Determine the [x, y] coordinate at the center of the cell enclosing the given text.  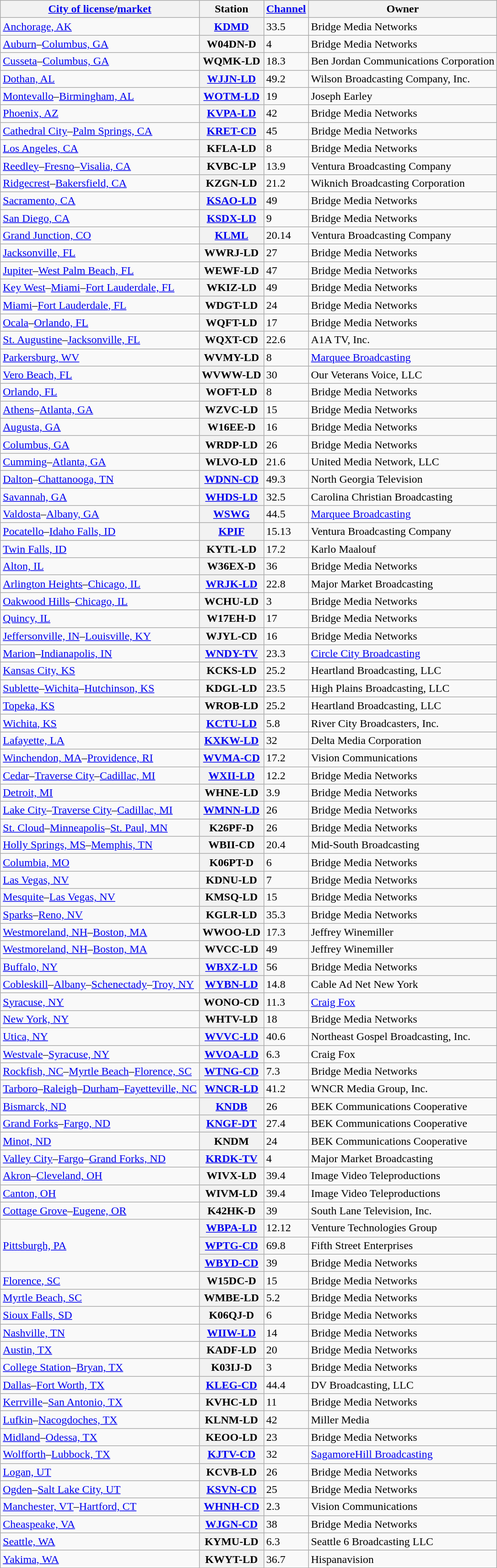
Montevallo–Birmingham, AL [100, 96]
56 [286, 967]
Syracuse, NY [100, 1002]
Lufkin–Nacogdoches, TX [100, 1420]
Bismarck, ND [100, 1106]
Tarboro–Raleigh–Durham–Fayetteville, NC [100, 1089]
Dalton–Chattanooga, TN [100, 479]
WVCC-LD [232, 949]
A1A TV, Inc. [403, 340]
WOTM-LD [232, 96]
5.2 [286, 1298]
Channel [286, 9]
WQFT-LD [232, 323]
Seattle, WA [100, 1541]
Augusta, GA [100, 427]
35.3 [286, 915]
Miller Media [403, 1420]
Miami–Fort Lauderdale, FL [100, 305]
Westvale–Syracuse, NY [100, 1054]
49.3 [286, 479]
20.14 [286, 236]
KSDX-LD [232, 218]
WNCR-LD [232, 1089]
KLML [232, 236]
Marion–Indianapolis, IN [100, 653]
Karlo Maalouf [403, 549]
Logan, UT [100, 1472]
17.3 [286, 932]
WVWW-LD [232, 375]
23 [286, 1437]
Sioux Falls, SD [100, 1315]
KRET-CD [232, 131]
Seattle 6 Broadcasting LLC [403, 1541]
K06QJ-D [232, 1315]
WYBN-LD [232, 984]
Savannah, GA [100, 496]
Cheaspeake, VA [100, 1524]
St. Cloud–Minneapolis–St. Paul, MN [100, 828]
69.8 [286, 1245]
WDGT-LD [232, 305]
Ridgecrest–Bakersfield, CA [100, 183]
2.3 [286, 1507]
KDGL-LD [232, 688]
WSWG [232, 514]
KCTU-LD [232, 723]
KRDK-TV [232, 1158]
Mid-South Broadcasting [403, 845]
Akron–Cleveland, OH [100, 1176]
44.4 [286, 1385]
WBII-CD [232, 845]
Quincy, IL [100, 619]
47 [286, 270]
Detroit, MI [100, 793]
Cusseta–Columbus, GA [100, 61]
Dallas–Fort Worth, TX [100, 1385]
Rockfish, NC–Myrtle Beach–Florence, SC [100, 1072]
Our Veterans Voice, LLC [403, 375]
7.3 [286, 1072]
WJJN-LD [232, 79]
Vero Beach, FL [100, 375]
Twin Falls, ID [100, 549]
KFLA-LD [232, 148]
Austin, TX [100, 1350]
Valley City–Fargo–Grand Forks, ND [100, 1158]
City of license/market [100, 9]
KJTV-CD [232, 1455]
WRJK-LD [232, 584]
Dothan, AL [100, 79]
Anchorage, AK [100, 27]
KNGF-DT [232, 1124]
WCHU-LD [232, 601]
WVMA-CD [232, 758]
WROB-LD [232, 706]
Grand Junction, CO [100, 236]
WOFT-LD [232, 392]
WIVX-LD [232, 1176]
Lake City–Traverse City–Cadillac, MI [100, 810]
W15DC-D [232, 1280]
WEWF-LD [232, 270]
South Lane Television, Inc. [403, 1211]
WVMY-LD [232, 357]
WXII-LD [232, 776]
St. Augustine–Jacksonville, FL [100, 340]
20 [286, 1350]
WNDY-TV [232, 653]
Utica, NY [100, 1036]
30 [286, 375]
Nashville, TN [100, 1333]
22.6 [286, 340]
15.13 [286, 532]
WPTG-CD [232, 1245]
Ogden–Salt Lake City, UT [100, 1489]
27.4 [286, 1124]
KSAO-LD [232, 200]
36.7 [286, 1559]
21.6 [286, 462]
Grand Forks–Fargo, ND [100, 1124]
Florence, SC [100, 1280]
W16EE-D [232, 427]
Mesquite–Las Vegas, NV [100, 897]
Manchester, VT–Hartford, CT [100, 1507]
Arlington Heights–Chicago, IL [100, 584]
38 [286, 1524]
Buffalo, NY [100, 967]
20.4 [286, 845]
36 [286, 566]
Canton, OH [100, 1193]
23.5 [286, 688]
Alton, IL [100, 566]
Sparks–Reno, NV [100, 915]
19 [286, 96]
Delta Media Corporation [403, 740]
WQMK-LD [232, 61]
Columbus, GA [100, 444]
Parkersburg, WV [100, 357]
WQXT-CD [232, 340]
Winchendon, MA–Providence, RI [100, 758]
Cedar–Traverse City–Cadillac, MI [100, 776]
Athens–Atlanta, GA [100, 410]
KVHC-LD [232, 1402]
21.2 [286, 183]
Circle City Broadcasting [403, 653]
Key West–Miami–Fort Lauderdale, FL [100, 288]
Valdosta–Albany, GA [100, 514]
Orlando, FL [100, 392]
KXKW-LD [232, 740]
United Media Network, LLC [403, 462]
Cathedral City–Palm Springs, CA [100, 131]
Los Angeles, CA [100, 148]
Jupiter–West Palm Beach, FL [100, 270]
Ocala–Orlando, FL [100, 323]
KNDB [232, 1106]
KVPA-LD [232, 113]
WHNH-CD [232, 1507]
WHNE-LD [232, 793]
44.5 [286, 514]
KNDM [232, 1141]
North Georgia Television [403, 479]
Carolina Christian Broadcasting [403, 496]
23.3 [286, 653]
WIIW-LD [232, 1333]
WTNG-CD [232, 1072]
Oakwood Hills–Chicago, IL [100, 601]
WLVO-LD [232, 462]
W17EH-D [232, 619]
5.8 [286, 723]
Station [232, 9]
WVOA-LD [232, 1054]
Wolfforth–Lubbock, TX [100, 1455]
WIVM-LD [232, 1193]
Jeffersonville, IN–Louisville, KY [100, 636]
WHTV-LD [232, 1019]
Myrtle Beach, SC [100, 1298]
3.9 [286, 793]
W36EX-D [232, 566]
13.9 [286, 166]
Sacramento, CA [100, 200]
WWRJ-LD [232, 253]
Hispanavision [403, 1559]
Lafayette, LA [100, 740]
KCKS-LD [232, 671]
Sublette–Wichita–Hutchinson, KS [100, 688]
Cable Ad Net New York [403, 984]
49.2 [286, 79]
27 [286, 253]
KEOO-LD [232, 1437]
K03IJ-D [232, 1368]
Wichita, KS [100, 723]
W04DN-D [232, 44]
45 [286, 131]
WBPA-LD [232, 1228]
Cottage Grove–Eugene, OR [100, 1211]
Yakima, WA [100, 1559]
WONO-CD [232, 1002]
Wiknich Broadcasting Corporation [403, 183]
KDMD [232, 27]
College Station–Bryan, TX [100, 1368]
14 [286, 1333]
Pocatello–Idaho Falls, ID [100, 532]
12.12 [286, 1228]
WJGN-CD [232, 1524]
Phoenix, AZ [100, 113]
WHDS-LD [232, 496]
WBXZ-LD [232, 967]
WKIZ-LD [232, 288]
DV Broadcasting, LLC [403, 1385]
Cobleskill–Albany–Schenectady–Troy, NY [100, 984]
KYMU-LD [232, 1541]
WMNN-LD [232, 810]
WBYD-CD [232, 1263]
Minot, ND [100, 1141]
18 [286, 1019]
KYTL-LD [232, 549]
Reedley–Fresno–Visalia, CA [100, 166]
Venture Technologies Group [403, 1228]
Kerrville–San Antonio, TX [100, 1402]
K26PF-D [232, 828]
WDNN-CD [232, 479]
KZGN-LD [232, 183]
33.5 [286, 27]
Columbia, MO [100, 862]
WMBE-LD [232, 1298]
Holly Springs, MS–Memphis, TN [100, 845]
KSVN-CD [232, 1489]
Joseph Earley [403, 96]
WJYL-CD [232, 636]
KLEG-CD [232, 1385]
KDNU-LD [232, 880]
KCVB-LD [232, 1472]
Jacksonville, FL [100, 253]
Topeka, KS [100, 706]
KWYT-LD [232, 1559]
14.8 [286, 984]
9 [286, 218]
K06PT-D [232, 862]
11.3 [286, 1002]
High Plains Broadcasting, LLC [403, 688]
Fifth Street Enterprises [403, 1245]
WRDP-LD [232, 444]
Kansas City, KS [100, 671]
22.8 [286, 584]
San Diego, CA [100, 218]
WVVC-LD [232, 1036]
KGLR-LD [232, 915]
KVBC-LP [232, 166]
River City Broadcasters, Inc. [403, 723]
41.2 [286, 1089]
New York, NY [100, 1019]
WWOO-LD [232, 932]
40.6 [286, 1036]
KLNM-LD [232, 1420]
25 [286, 1489]
KADF-LD [232, 1350]
KMSQ-LD [232, 897]
11 [286, 1402]
Ben Jordan Communications Corporation [403, 61]
Cumming–Atlanta, GA [100, 462]
WZVC-LD [232, 410]
K42HK-D [232, 1211]
SagamoreHill Broadcasting [403, 1455]
WNCR Media Group, Inc. [403, 1089]
Auburn–Columbus, GA [100, 44]
Las Vegas, NV [100, 880]
Northeast Gospel Broadcasting, Inc. [403, 1036]
Midland–Odessa, TX [100, 1437]
KPIF [232, 532]
Wilson Broadcasting Company, Inc. [403, 79]
Pittsburgh, PA [100, 1245]
18.3 [286, 61]
Owner [403, 9]
7 [286, 880]
12.2 [286, 776]
32.5 [286, 496]
